Search for the cell housing the specified text and yield its [x, y] center coordinate. 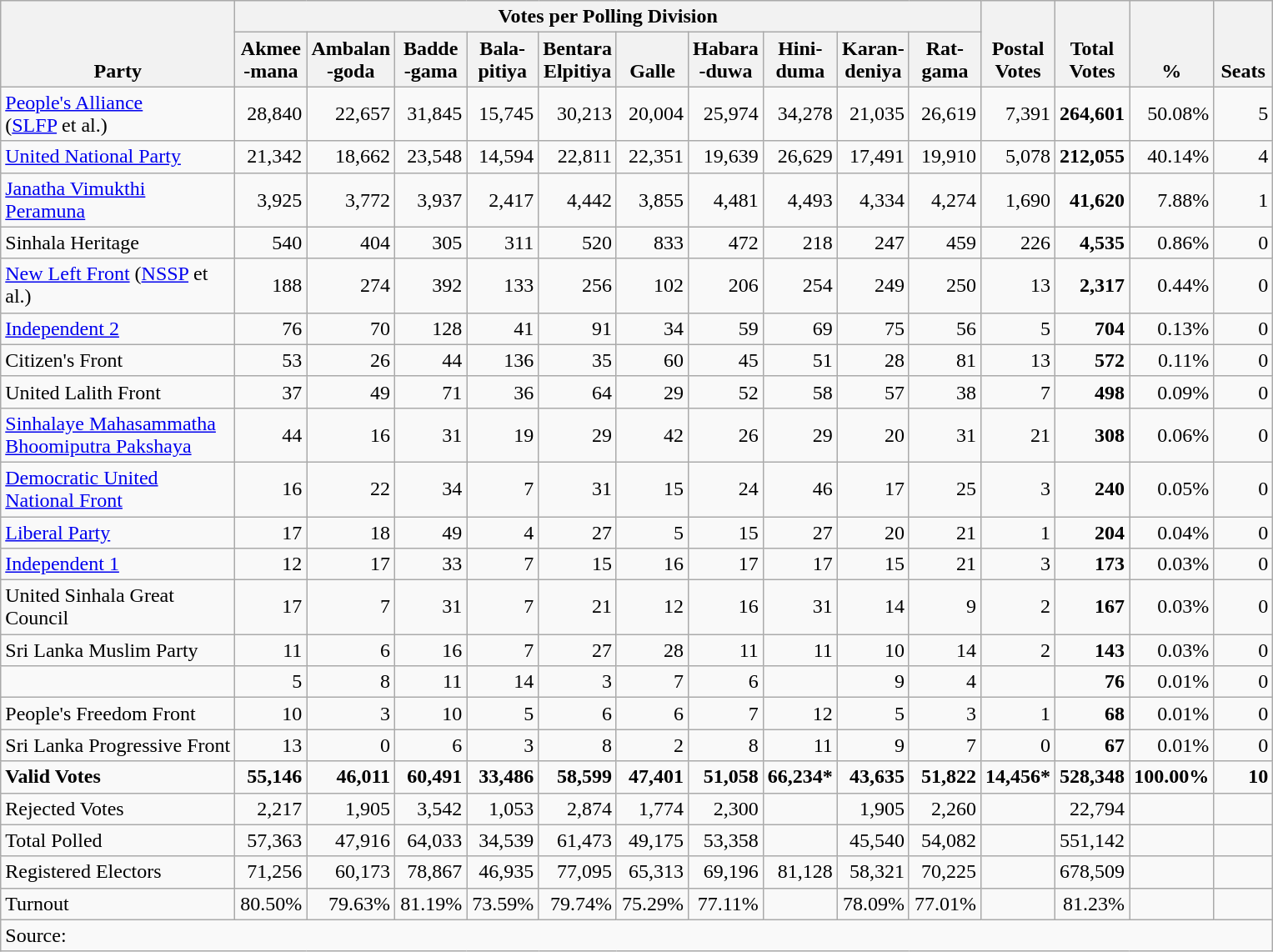
274 [351, 285]
Sinhalaye Mahasammatha Bhoomiputra Pakshaya [118, 435]
0.11% [1172, 360]
2,317 [1092, 285]
0.06% [1172, 435]
250 [945, 285]
United Lalith Front [118, 392]
52 [726, 392]
58,321 [873, 872]
69,196 [726, 872]
Independent 1 [118, 564]
91 [578, 328]
1,690 [1017, 200]
Badde-gama [431, 60]
67 [1092, 745]
57 [873, 392]
66,234* [800, 777]
Galle [652, 60]
51,822 [945, 777]
Liberal Party [118, 533]
People's Alliance(SLFP et al.) [118, 113]
53 [271, 360]
4,535 [1092, 243]
23,548 [431, 157]
77,095 [578, 872]
58,599 [578, 777]
22,351 [652, 157]
0.05% [1172, 489]
Valid Votes [118, 777]
Sinhala Heritage [118, 243]
4,274 [945, 200]
264,601 [1092, 113]
Independent 2 [118, 328]
70 [351, 328]
PostalVotes [1017, 43]
572 [1092, 360]
77.11% [726, 904]
Turnout [118, 904]
133 [503, 285]
65,313 [652, 872]
2,874 [578, 809]
833 [652, 243]
79.74% [578, 904]
Source: [637, 935]
Bala-pitiya [503, 60]
54,082 [945, 840]
14,594 [503, 157]
43,635 [873, 777]
7,391 [1017, 113]
3,937 [431, 200]
% [1172, 43]
34,278 [800, 113]
136 [503, 360]
167 [1092, 607]
19,639 [726, 157]
33,486 [503, 777]
3,772 [351, 200]
0.09% [1172, 392]
59 [726, 328]
Sri Lanka Muslim Party [118, 650]
75 [873, 328]
33 [431, 564]
249 [873, 285]
0.13% [1172, 328]
7.88% [1172, 200]
2,217 [271, 809]
47,916 [351, 840]
206 [726, 285]
Janatha Vimukthi Peramuna [118, 200]
25,974 [726, 113]
18,662 [351, 157]
81 [945, 360]
73.59% [503, 904]
2,417 [503, 200]
60,491 [431, 777]
78,867 [431, 872]
22,657 [351, 113]
1,053 [503, 809]
22,811 [578, 157]
26,629 [800, 157]
49,175 [652, 840]
19 [503, 435]
75.29% [652, 904]
4,334 [873, 200]
68 [1092, 714]
31,845 [431, 113]
128 [431, 328]
19,910 [945, 157]
28,840 [271, 113]
22 [351, 489]
1,774 [652, 809]
256 [578, 285]
46,011 [351, 777]
254 [800, 285]
78.09% [873, 904]
Total Votes [1092, 43]
46,935 [503, 872]
45 [726, 360]
55,146 [271, 777]
People's Freedom Front [118, 714]
5,078 [1017, 157]
2,300 [726, 809]
528,348 [1092, 777]
551,142 [1092, 840]
42 [652, 435]
226 [1017, 243]
212,055 [1092, 157]
36 [503, 392]
3,542 [431, 809]
173 [1092, 564]
26,619 [945, 113]
100.00% [1172, 777]
50.08% [1172, 113]
4,481 [726, 200]
240 [1092, 489]
47,401 [652, 777]
498 [1092, 392]
35 [578, 360]
0.86% [1172, 243]
30,213 [578, 113]
Rejected Votes [118, 809]
Votes per Polling Division [609, 17]
0.04% [1172, 533]
0.44% [1172, 285]
56 [945, 328]
United Sinhala Great Council [118, 607]
77.01% [945, 904]
45,540 [873, 840]
540 [271, 243]
Akmee-mana [271, 60]
Citizen's Front [118, 360]
81.19% [431, 904]
21,342 [271, 157]
51 [800, 360]
Hini-duma [800, 60]
218 [800, 243]
Sri Lanka Progressive Front [118, 745]
40.14% [1172, 157]
143 [1092, 650]
472 [726, 243]
61,473 [578, 840]
37 [271, 392]
Seats [1244, 43]
70,225 [945, 872]
204 [1092, 533]
520 [578, 243]
53,358 [726, 840]
New Left Front (NSSP et al.) [118, 285]
404 [351, 243]
58 [800, 392]
81,128 [800, 872]
United National Party [118, 157]
25 [945, 489]
21,035 [873, 113]
Democratic United National Front [118, 489]
57,363 [271, 840]
18 [351, 533]
71 [431, 392]
24 [726, 489]
81.23% [1092, 904]
247 [873, 243]
60,173 [351, 872]
64 [578, 392]
80.50% [271, 904]
392 [431, 285]
Total Polled [118, 840]
41 [503, 328]
3,855 [652, 200]
BentaraElpitiya [578, 60]
51,058 [726, 777]
3,925 [271, 200]
678,509 [1092, 872]
Party [118, 43]
34,539 [503, 840]
305 [431, 243]
Ambalan-goda [351, 60]
41,620 [1092, 200]
188 [271, 285]
79.63% [351, 904]
38 [945, 392]
60 [652, 360]
102 [652, 285]
2,260 [945, 809]
704 [1092, 328]
20,004 [652, 113]
64,033 [431, 840]
69 [800, 328]
Karan-deniya [873, 60]
4,493 [800, 200]
308 [1092, 435]
4,442 [578, 200]
459 [945, 243]
71,256 [271, 872]
14,456* [1017, 777]
311 [503, 243]
Rat-gama [945, 60]
17,491 [873, 157]
15,745 [503, 113]
Habara-duwa [726, 60]
Registered Electors [118, 872]
46 [800, 489]
22,794 [1092, 809]
